Determine the [x, y] coordinate at the center of the cell enclosing the given text.  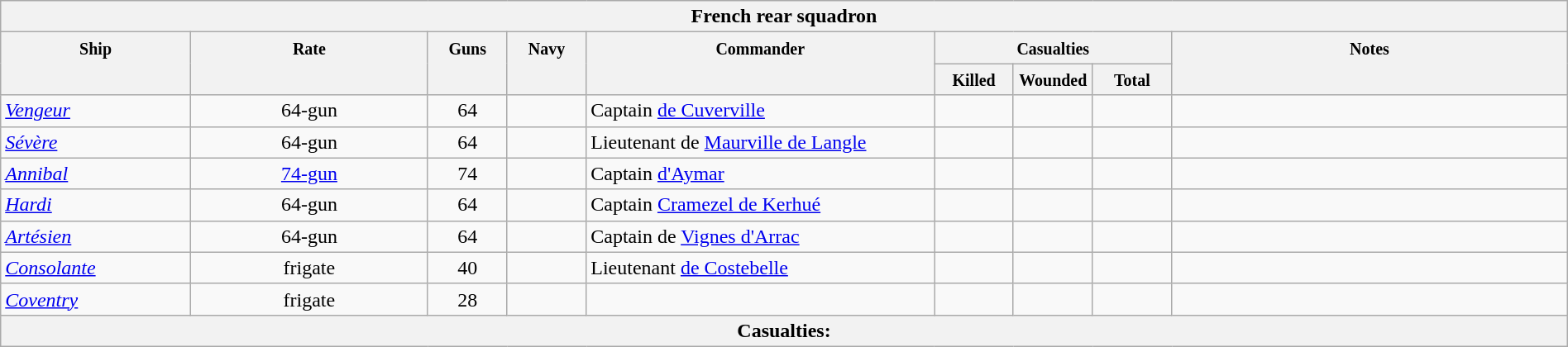
Coventry [96, 299]
28 [467, 299]
Consolante [96, 268]
Lieutenant de Costebelle [761, 268]
Captain d'Aymar [761, 173]
74 [467, 173]
Navy [547, 64]
Captain Cramezel de Kerhué [761, 205]
Casualties: [784, 330]
Captain de Vignes d'Arrac [761, 236]
Wounded [1053, 79]
74-gun [309, 173]
Ship [96, 64]
Total [1132, 79]
Annibal [96, 173]
Notes [1370, 64]
Hardi [96, 205]
Guns [467, 64]
Artésien [96, 236]
40 [467, 268]
Commander [761, 64]
Sévère [96, 142]
Rate [309, 64]
Lieutenant de Maurville de Langle [761, 142]
French rear squadron [784, 17]
Captain de Cuverville [761, 111]
Killed [974, 79]
Vengeur [96, 111]
Casualties [1054, 48]
